Pinpoint the cell where the given text exists, returning its [x, y] midpoint coordinate. 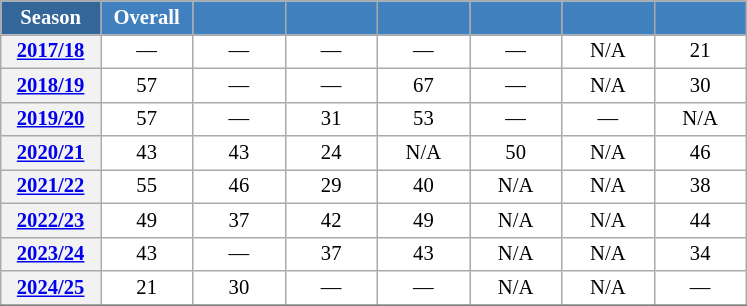
67 [423, 85]
2024/25 [51, 287]
44 [700, 220]
24 [331, 153]
40 [423, 186]
2020/21 [51, 153]
2017/18 [51, 51]
Overall [146, 17]
34 [700, 254]
2022/23 [51, 220]
2019/20 [51, 119]
2018/19 [51, 85]
Season [51, 17]
31 [331, 119]
55 [146, 186]
2021/22 [51, 186]
38 [700, 186]
50 [516, 153]
53 [423, 119]
29 [331, 186]
2023/24 [51, 254]
42 [331, 220]
